Determine the [X, Y] coordinate at the center of the cell enclosing the given text.  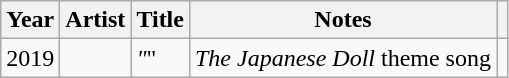
Notes [342, 20]
Title [160, 20]
2019 [30, 58]
Year [30, 20]
The Japanese Doll theme song [342, 58]
Artist [96, 20]
"" [160, 58]
